Search for the cell housing the specified text and yield its (X, Y) center coordinate. 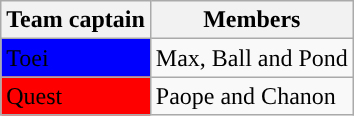
Paope and Chanon (252, 96)
Max, Ball and Pond (252, 58)
Toei (76, 58)
Members (252, 20)
Team captain (76, 20)
Quest (76, 96)
